Return (X, Y) of the center of cell containing provided text 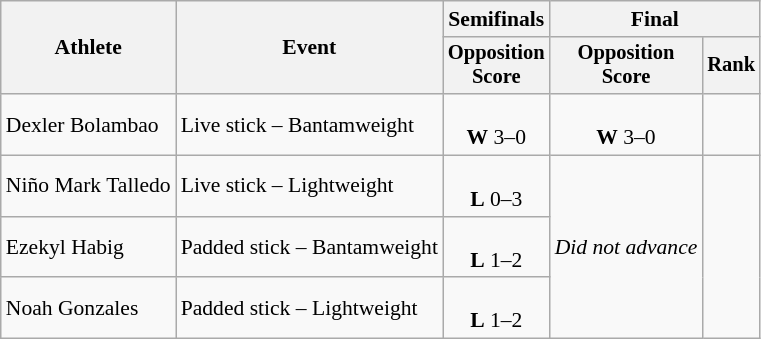
Niño Mark Talledo (88, 186)
Padded stick – Bantamweight (310, 248)
Ezekyl Habig (88, 248)
Semifinals (496, 19)
Athlete (88, 48)
L 0–3 (496, 186)
Live stick – Bantamweight (310, 124)
Dexler Bolambao (88, 124)
Did not advance (626, 248)
Rank (731, 66)
Padded stick – Lightweight (310, 308)
Event (310, 48)
Live stick – Lightweight (310, 186)
Noah Gonzales (88, 308)
Final (655, 19)
